From the cell containing the given text, extract its center point as [x, y] coordinate. 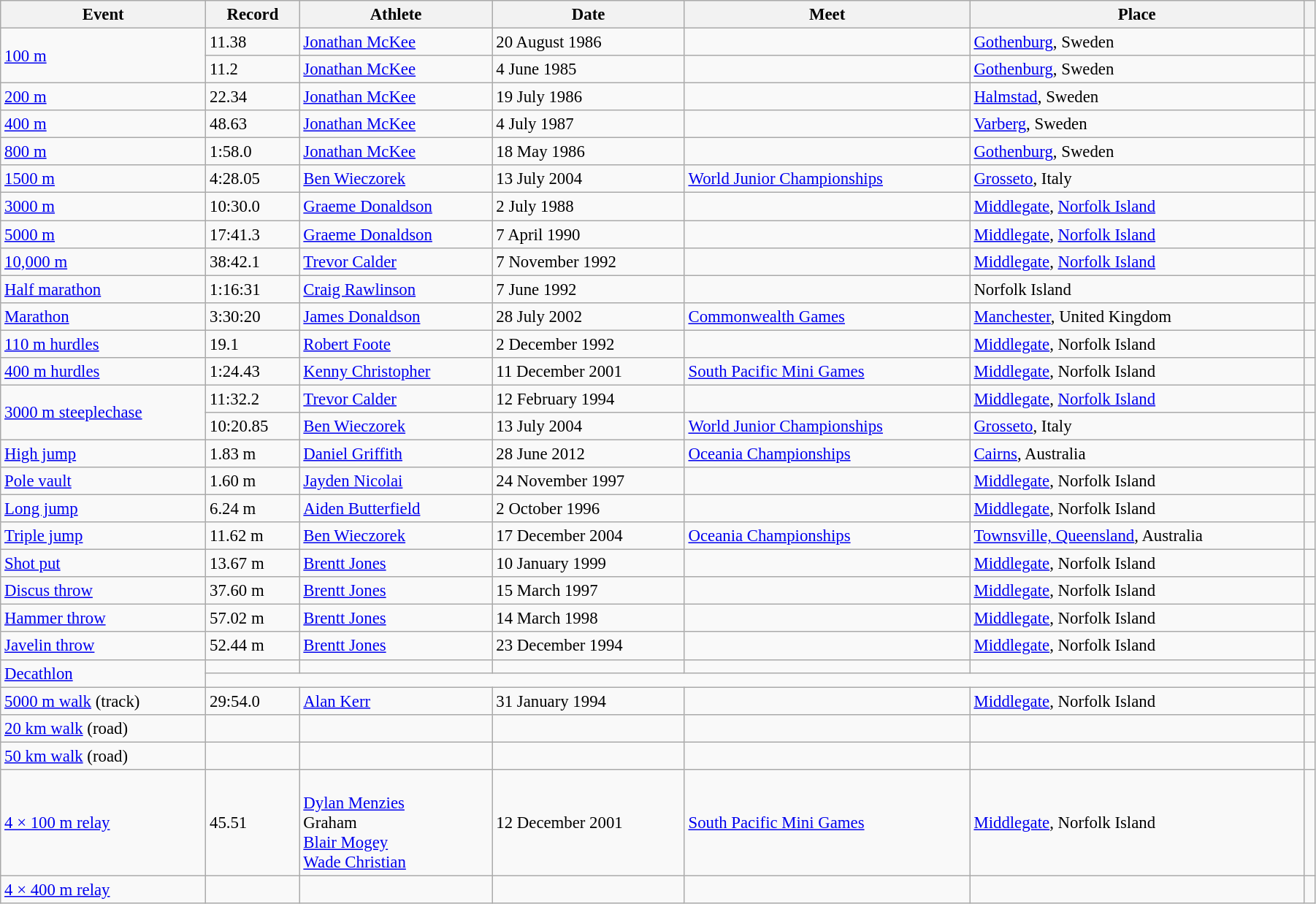
Dylan MenziesGrahamBlair MogeyWade Christian [396, 823]
48.63 [253, 124]
1500 m [104, 179]
1:16:31 [253, 289]
Place [1136, 15]
200 m [104, 97]
Craig Rawlinson [396, 289]
18 May 1986 [589, 152]
Daniel Griffith [396, 453]
52.44 m [253, 646]
Jayden Nicolai [396, 481]
11:32.2 [253, 399]
22.34 [253, 97]
Cairns, Australia [1136, 453]
1:58.0 [253, 152]
28 July 2002 [589, 316]
15 March 1997 [589, 591]
10:30.0 [253, 207]
37.60 m [253, 591]
13.67 m [253, 564]
23 December 1994 [589, 646]
4 July 1987 [589, 124]
800 m [104, 152]
Athlete [396, 15]
4 × 400 m relay [104, 889]
2 July 1988 [589, 207]
7 June 1992 [589, 289]
Kenny Christopher [396, 372]
10,000 m [104, 261]
1.83 m [253, 453]
3:30:20 [253, 316]
100 m [104, 55]
Manchester, United Kingdom [1136, 316]
28 June 2012 [589, 453]
2 October 1996 [589, 509]
Aiden Butterfield [396, 509]
2 December 1992 [589, 344]
James Donaldson [396, 316]
Pole vault [104, 481]
4 × 100 m relay [104, 823]
Townsville, Queensland, Australia [1136, 536]
12 December 2001 [589, 823]
5000 m walk (track) [104, 701]
Record [253, 15]
1:24.43 [253, 372]
7 April 1990 [589, 234]
5000 m [104, 234]
12 February 1994 [589, 399]
Javelin throw [104, 646]
Hammer throw [104, 618]
17:41.3 [253, 234]
High jump [104, 453]
24 November 1997 [589, 481]
400 m hurdles [104, 372]
14 March 1998 [589, 618]
6.24 m [253, 509]
Alan Kerr [396, 701]
Meet [827, 15]
19 July 1986 [589, 97]
Marathon [104, 316]
11.2 [253, 69]
Triple jump [104, 536]
3000 m steeplechase [104, 412]
50 km walk (road) [104, 756]
Halmstad, Sweden [1136, 97]
3000 m [104, 207]
Shot put [104, 564]
400 m [104, 124]
4 June 1985 [589, 69]
11.62 m [253, 536]
7 November 1992 [589, 261]
38:42.1 [253, 261]
17 December 2004 [589, 536]
110 m hurdles [104, 344]
57.02 m [253, 618]
20 August 1986 [589, 42]
19.1 [253, 344]
Decathlon [104, 673]
Half marathon [104, 289]
Norfolk Island [1136, 289]
20 km walk (road) [104, 728]
31 January 1994 [589, 701]
10 January 1999 [589, 564]
Varberg, Sweden [1136, 124]
29:54.0 [253, 701]
45.51 [253, 823]
4:28.05 [253, 179]
Date [589, 15]
Robert Foote [396, 344]
1.60 m [253, 481]
11 December 2001 [589, 372]
11.38 [253, 42]
Commonwealth Games [827, 316]
Long jump [104, 509]
Discus throw [104, 591]
Event [104, 15]
10:20.85 [253, 426]
